Return the [X, Y] coordinate for the center point of the cell that contains the specified text.  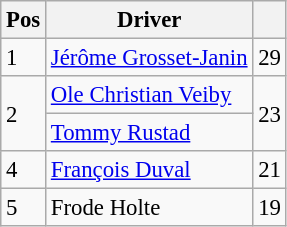
2 [24, 114]
Driver [150, 20]
Frode Holte [150, 208]
4 [24, 170]
1 [24, 58]
5 [24, 208]
Jérôme Grosset-Janin [150, 58]
21 [270, 170]
Tommy Rustad [150, 133]
Ole Christian Veiby [150, 95]
François Duval [150, 170]
19 [270, 208]
29 [270, 58]
Pos [24, 20]
23 [270, 114]
